Provide the (X, Y) coordinate of the cell's center where the given text is located.  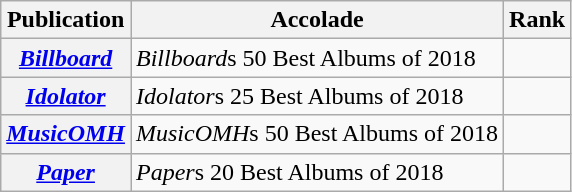
Publication (66, 20)
Billboard (66, 58)
Idolator (66, 96)
Rank (538, 20)
Paper (66, 172)
Accolade (316, 20)
Papers 20 Best Albums of 2018 (316, 172)
MusicOMHs 50 Best Albums of 2018 (316, 134)
Billboards 50 Best Albums of 2018 (316, 58)
Idolators 25 Best Albums of 2018 (316, 96)
MusicOMH (66, 134)
